For the text-containing cell, return its midpoint in [X, Y] coordinate format. 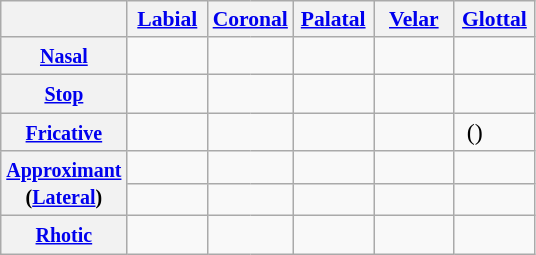
Nasal [64, 55]
() [474, 131]
Fricative [64, 131]
Approximant(Lateral) [64, 184]
Labial [168, 19]
Rhotic [64, 235]
Glottal [494, 19]
Coronal [250, 19]
Palatal [334, 19]
Stop [64, 93]
Velar [414, 19]
